From the cell containing the given text, extract its center point as (x, y) coordinate. 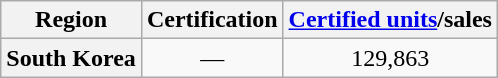
Certified units/sales (390, 20)
Certification (212, 20)
129,863 (390, 58)
Region (72, 20)
— (212, 58)
South Korea (72, 58)
